Detect which cell encompasses the target text, then output its [x, y] center coordinate. 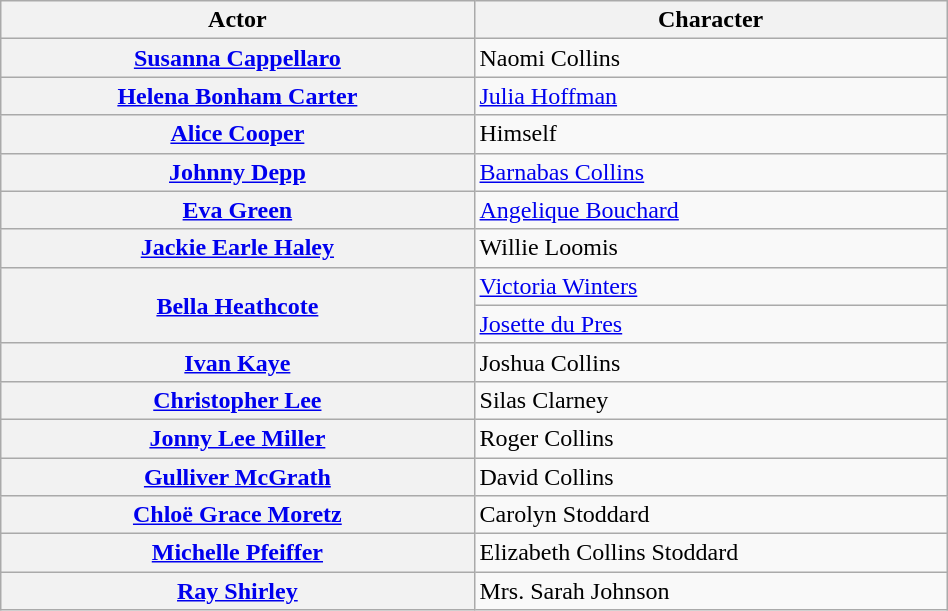
Ray Shirley [238, 591]
Willie Loomis [710, 248]
David Collins [710, 477]
Mrs. Sarah Johnson [710, 591]
Elizabeth Collins Stoddard [710, 553]
Michelle Pfeiffer [238, 553]
Himself [710, 134]
Julia Hoffman [710, 96]
Susanna Cappellaro [238, 58]
Gulliver McGrath [238, 477]
Christopher Lee [238, 400]
Eva Green [238, 210]
Josette du Pres [710, 324]
Joshua Collins [710, 362]
Roger Collins [710, 438]
Barnabas Collins [710, 172]
Carolyn Stoddard [710, 515]
Jonny Lee Miller [238, 438]
Naomi Collins [710, 58]
Victoria Winters [710, 286]
Jackie Earle Haley [238, 248]
Johnny Depp [238, 172]
Alice Cooper [238, 134]
Actor [238, 20]
Silas Clarney [710, 400]
Character [710, 20]
Bella Heathcote [238, 305]
Angelique Bouchard [710, 210]
Chloë Grace Moretz [238, 515]
Ivan Kaye [238, 362]
Helena Bonham Carter [238, 96]
